Search for the cell housing the specified text and yield its (x, y) center coordinate. 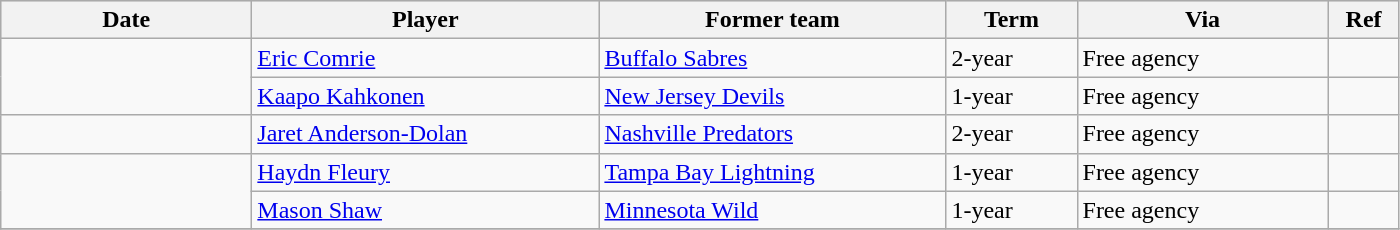
Kaapo Kahkonen (426, 96)
Nashville Predators (772, 134)
Former team (772, 20)
Term (1012, 20)
Jaret Anderson-Dolan (426, 134)
Date (126, 20)
Ref (1364, 20)
Buffalo Sabres (772, 58)
New Jersey Devils (772, 96)
Haydn Fleury (426, 172)
Eric Comrie (426, 58)
Mason Shaw (426, 210)
Via (1202, 20)
Player (426, 20)
Tampa Bay Lightning (772, 172)
Minnesota Wild (772, 210)
